Locate the cell with the specified text and output its [x, y] center coordinate. 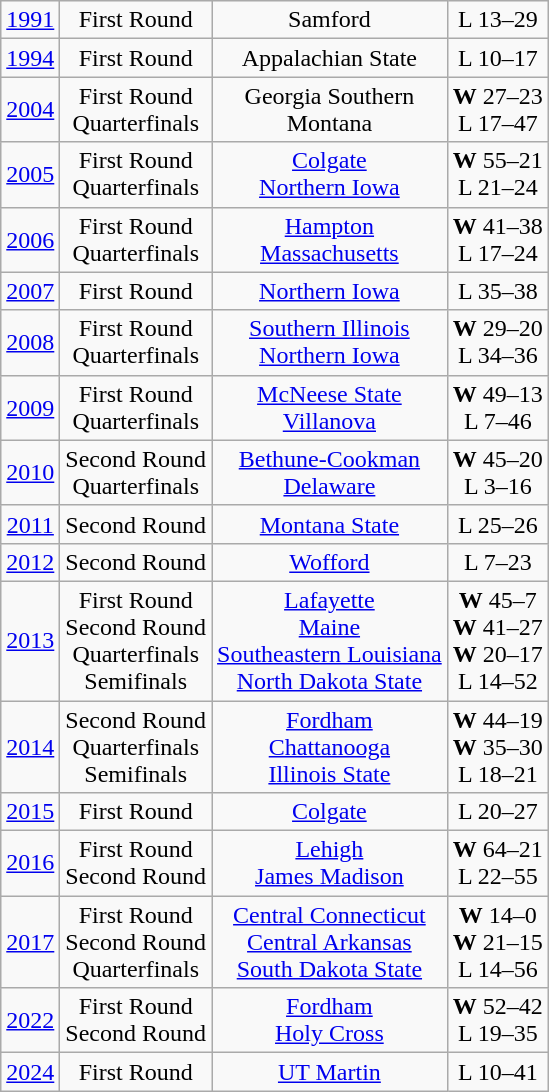
HamptonMassachusetts [330, 240]
W 49–13L 7–46 [498, 408]
2016 [30, 864]
1991 [30, 20]
L 25–26 [498, 524]
2022 [30, 1020]
2014 [30, 746]
2006 [30, 240]
Montana State [330, 524]
Wofford [330, 562]
2005 [30, 174]
2004 [30, 110]
Appalachian State [330, 58]
First RoundSecond RoundQuarterfinals [136, 942]
Second RoundQuarterfinals [136, 472]
Bethune-CookmanDelaware [330, 472]
W 52–42L 19–35 [498, 1020]
Northern Iowa [330, 291]
2017 [30, 942]
FordhamHoly Cross [330, 1020]
L 35–38 [498, 291]
W 55–21L 21–24 [498, 174]
L 13–29 [498, 20]
2011 [30, 524]
L 10–41 [498, 1072]
L 7–23 [498, 562]
L 10–17 [498, 58]
Central ConnecticutCentral ArkansasSouth Dakota State [330, 942]
First RoundSecond RoundQuarterfinalsSemifinals [136, 640]
ColgateNorthern Iowa [330, 174]
W 45–20L 3–16 [498, 472]
McNeese StateVillanova [330, 408]
Colgate [330, 812]
W 45–7W 41–27W 20–17L 14–52 [498, 640]
L 20–27 [498, 812]
2009 [30, 408]
W 14–0W 21–15L 14–56 [498, 942]
Second RoundQuarterfinalsSemifinals [136, 746]
Southern IllinoisNorthern Iowa [330, 342]
2012 [30, 562]
LafayetteMaineSoutheastern LouisianaNorth Dakota State [330, 640]
W 44–19W 35–30L 18–21 [498, 746]
W 41–38L 17–24 [498, 240]
LehighJames Madison [330, 864]
W 27–23L 17–47 [498, 110]
2007 [30, 291]
1994 [30, 58]
2008 [30, 342]
W 29–20L 34–36 [498, 342]
2010 [30, 472]
Samford [330, 20]
2015 [30, 812]
W 64–21L 22–55 [498, 864]
UT Martin [330, 1072]
FordhamChattanoogaIllinois State [330, 746]
Georgia SouthernMontana [330, 110]
2013 [30, 640]
2024 [30, 1072]
